Search for the cell housing the specified text and yield its (x, y) center coordinate. 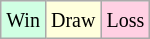
Win (24, 20)
Draw (72, 20)
Loss (126, 20)
